Search for the cell housing the specified text and yield its (x, y) center coordinate. 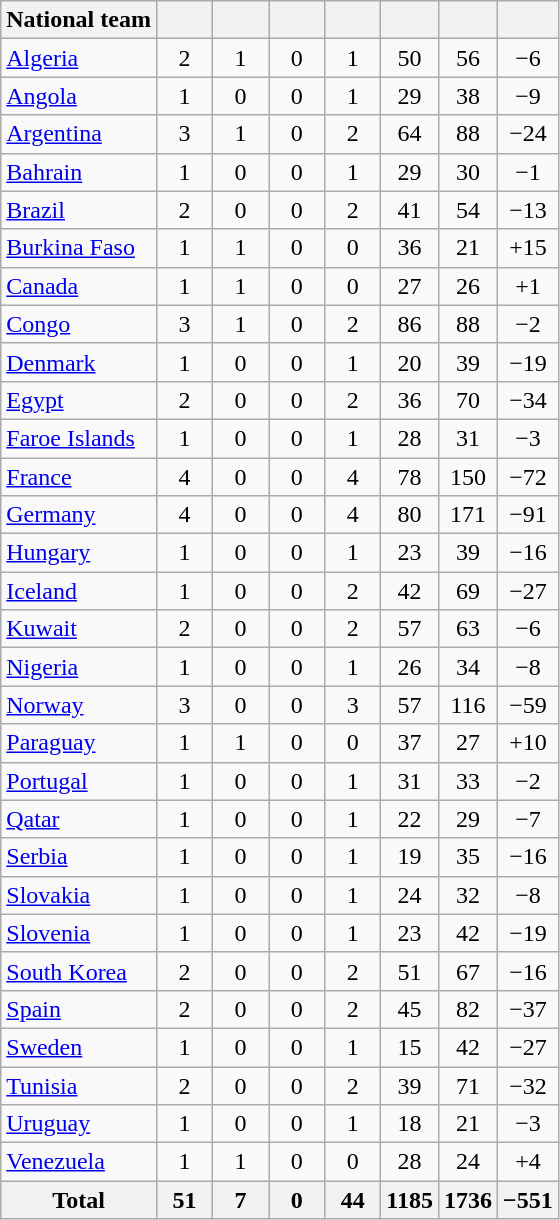
−7 (528, 819)
Serbia (79, 857)
South Korea (79, 971)
Iceland (79, 591)
Brazil (79, 210)
−72 (528, 477)
Slovakia (79, 895)
Congo (79, 324)
−37 (528, 1009)
22 (410, 819)
67 (468, 971)
44 (353, 1200)
1185 (410, 1200)
Argentina (79, 134)
18 (410, 1124)
41 (410, 210)
+1 (528, 286)
82 (468, 1009)
38 (468, 96)
Faroe Islands (79, 438)
Kuwait (79, 629)
15 (410, 1047)
19 (410, 857)
7 (241, 1200)
Qatar (79, 819)
70 (468, 400)
37 (410, 743)
80 (410, 515)
56 (468, 58)
Algeria (79, 58)
33 (468, 781)
150 (468, 477)
35 (468, 857)
National team (79, 20)
86 (410, 324)
45 (410, 1009)
34 (468, 667)
Canada (79, 286)
171 (468, 515)
Angola (79, 96)
Portugal (79, 781)
Bahrain (79, 172)
116 (468, 705)
−34 (528, 400)
Venezuela (79, 1162)
−59 (528, 705)
Egypt (79, 400)
1736 (468, 1200)
−24 (528, 134)
71 (468, 1085)
63 (468, 629)
−9 (528, 96)
−1 (528, 172)
+4 (528, 1162)
54 (468, 210)
Total (79, 1200)
Tunisia (79, 1085)
Denmark (79, 362)
Uruguay (79, 1124)
50 (410, 58)
Norway (79, 705)
−91 (528, 515)
Slovenia (79, 933)
−13 (528, 210)
32 (468, 895)
France (79, 477)
69 (468, 591)
Spain (79, 1009)
78 (410, 477)
Burkina Faso (79, 248)
Germany (79, 515)
30 (468, 172)
−32 (528, 1085)
20 (410, 362)
Hungary (79, 553)
Paraguay (79, 743)
+15 (528, 248)
Sweden (79, 1047)
64 (410, 134)
Nigeria (79, 667)
−551 (528, 1200)
+10 (528, 743)
